Scan for the cell matching the given text and deliver its [X, Y] coordinate at center. 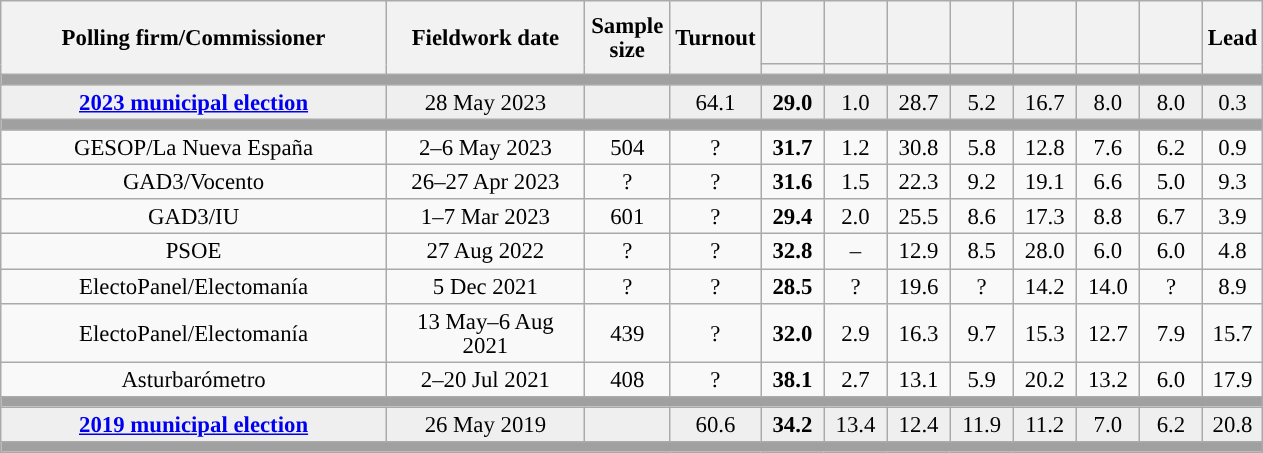
5.9 [982, 380]
9.3 [1232, 182]
19.1 [1044, 182]
14.0 [1108, 286]
2–6 May 2023 [485, 148]
30.8 [918, 148]
0.9 [1232, 148]
1.2 [856, 148]
28.5 [792, 286]
16.7 [1044, 102]
12.4 [918, 424]
Turnout [716, 38]
13.4 [856, 424]
22.3 [918, 182]
38.1 [792, 380]
2023 municipal election [194, 102]
28 May 2023 [485, 102]
15.7 [1232, 332]
6.7 [1170, 218]
5.2 [982, 102]
9.2 [982, 182]
14.2 [1044, 286]
26–27 Apr 2023 [485, 182]
26 May 2019 [485, 424]
16.3 [918, 332]
60.6 [716, 424]
9.7 [982, 332]
1–7 Mar 2023 [485, 218]
64.1 [716, 102]
17.3 [1044, 218]
15.3 [1044, 332]
13.1 [918, 380]
GAD3/IU [194, 218]
5 Dec 2021 [485, 286]
Asturbarómetro [194, 380]
3.9 [1232, 218]
1.0 [856, 102]
5.8 [982, 148]
– [856, 252]
29.0 [792, 102]
GAD3/Vocento [194, 182]
504 [627, 148]
17.9 [1232, 380]
28.7 [918, 102]
Polling firm/Commissioner [194, 38]
PSOE [194, 252]
Sample size [627, 38]
27 Aug 2022 [485, 252]
31.6 [792, 182]
20.8 [1232, 424]
7.9 [1170, 332]
32.0 [792, 332]
12.9 [918, 252]
439 [627, 332]
2019 municipal election [194, 424]
2–20 Jul 2021 [485, 380]
7.0 [1108, 424]
Lead [1232, 38]
4.8 [1232, 252]
31.7 [792, 148]
8.6 [982, 218]
13 May–6 Aug 2021 [485, 332]
0.3 [1232, 102]
5.0 [1170, 182]
1.5 [856, 182]
29.4 [792, 218]
6.6 [1108, 182]
11.9 [982, 424]
Fieldwork date [485, 38]
2.9 [856, 332]
20.2 [1044, 380]
12.7 [1108, 332]
13.2 [1108, 380]
8.9 [1232, 286]
19.6 [918, 286]
34.2 [792, 424]
28.0 [1044, 252]
25.5 [918, 218]
8.5 [982, 252]
601 [627, 218]
8.8 [1108, 218]
32.8 [792, 252]
11.2 [1044, 424]
2.7 [856, 380]
GESOP/La Nueva España [194, 148]
2.0 [856, 218]
12.8 [1044, 148]
7.6 [1108, 148]
408 [627, 380]
